From the cell containing the given text, extract its center point as (x, y) coordinate. 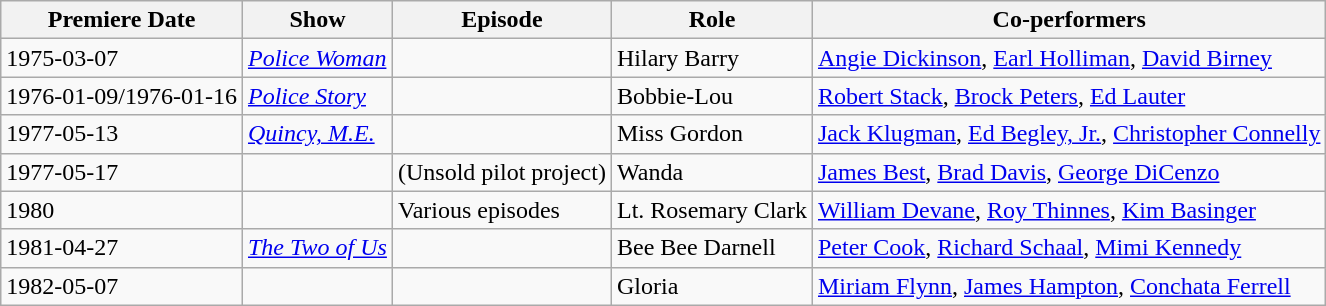
1975-03-07 (122, 58)
Wanda (712, 172)
Episode (502, 20)
Police Woman (317, 58)
The Two of Us (317, 248)
Miss Gordon (712, 134)
Angie Dickinson, Earl Holliman, David Birney (1068, 58)
Various episodes (502, 210)
Police Story (317, 96)
Bee Bee Darnell (712, 248)
1980 (122, 210)
Peter Cook, Richard Schaal, Mimi Kennedy (1068, 248)
Gloria (712, 286)
Co-performers (1068, 20)
Premiere Date (122, 20)
Show (317, 20)
Quincy, M.E. (317, 134)
Hilary Barry (712, 58)
Role (712, 20)
William Devane, Roy Thinnes, Kim Basinger (1068, 210)
1982-05-07 (122, 286)
James Best, Brad Davis, George DiCenzo (1068, 172)
Jack Klugman, Ed Begley, Jr., Christopher Connelly (1068, 134)
Miriam Flynn, James Hampton, Conchata Ferrell (1068, 286)
1976-01-09/1976-01-16 (122, 96)
1977-05-17 (122, 172)
Bobbie-Lou (712, 96)
(Unsold pilot project) (502, 172)
Lt. Rosemary Clark (712, 210)
1981-04-27 (122, 248)
1977-05-13 (122, 134)
Robert Stack, Brock Peters, Ed Lauter (1068, 96)
